Scan for the cell matching the given text and deliver its (X, Y) coordinate at center. 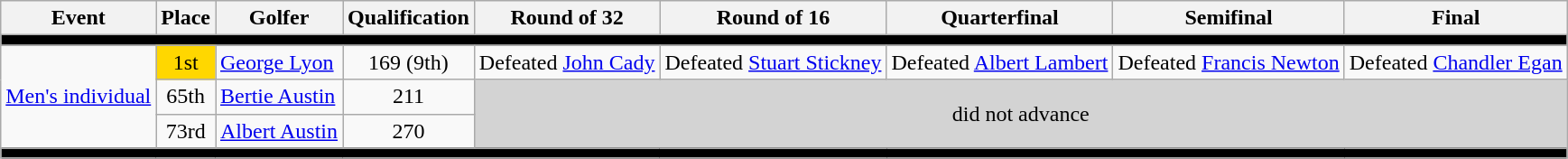
Semifinal (1229, 18)
Round of 32 (567, 18)
211 (409, 97)
Defeated Albert Lambert (1000, 62)
Men's individual (79, 97)
270 (409, 131)
Bertie Austin (278, 97)
Place (186, 18)
Golfer (278, 18)
George Lyon (278, 62)
1st (186, 62)
73rd (186, 131)
did not advance (1020, 114)
Event (79, 18)
Defeated Stuart Stickney (773, 62)
Defeated Chandler Egan (1455, 62)
Quarterfinal (1000, 18)
Qualification (409, 18)
Defeated John Cady (567, 62)
Albert Austin (278, 131)
Round of 16 (773, 18)
169 (9th) (409, 62)
Final (1455, 18)
Defeated Francis Newton (1229, 62)
65th (186, 97)
